Provide the [x, y] coordinate of the cell's center where the given text is located.  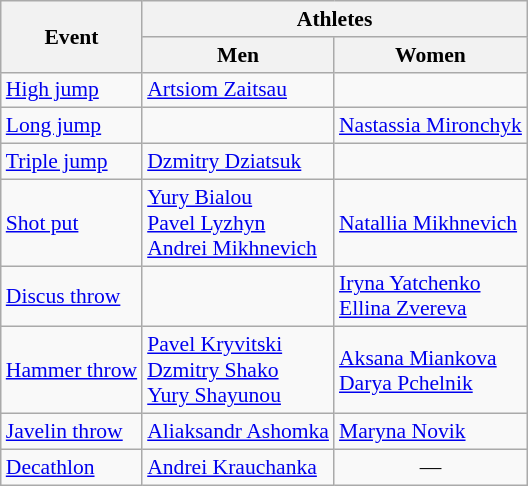
Aksana MiankovaDarya Pchelnik [430, 370]
Event [72, 36]
Discus throw [72, 296]
Long jump [72, 126]
Yury BialouPavel LyzhynAndrei Mikhnevich [238, 222]
Natallia Mikhnevich [430, 222]
Dzmitry Dziatsuk [238, 162]
High jump [72, 90]
Hammer throw [72, 370]
Iryna YatchenkoEllina Zvereva [430, 296]
Nastassia Mironchyk [430, 126]
Triple jump [72, 162]
Decathlon [72, 467]
— [430, 467]
Andrei Krauchanka [238, 467]
Aliaksandr Ashomka [238, 432]
Women [430, 55]
Artsiom Zaitsau [238, 90]
Pavel KryvitskiDzmitry ShakoYury Shayunou [238, 370]
Athletes [334, 19]
Maryna Novik [430, 432]
Men [238, 55]
Shot put [72, 222]
Javelin throw [72, 432]
